Pinpoint the cell where the given text exists, returning its [X, Y] midpoint coordinate. 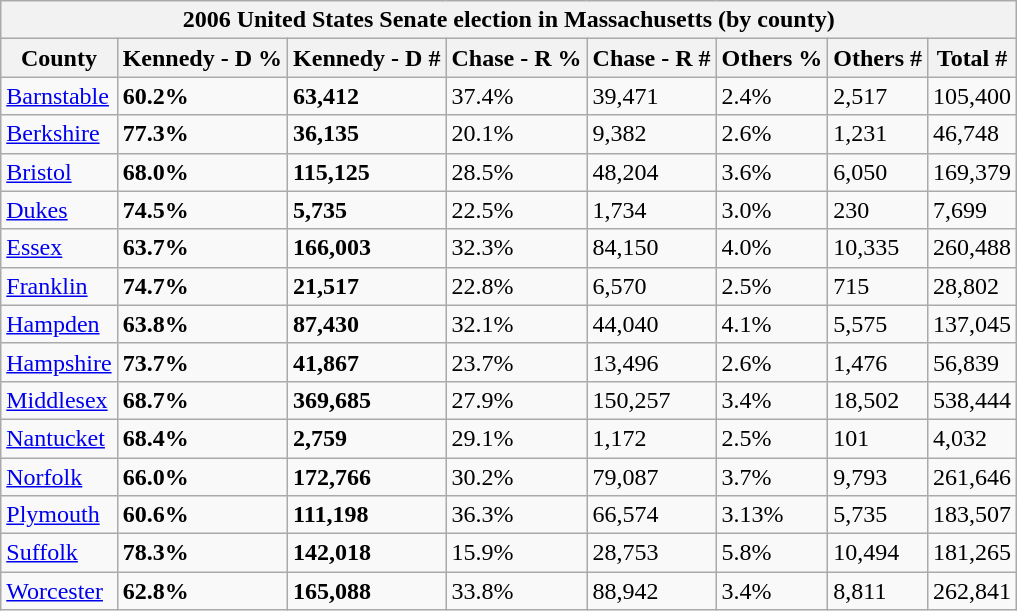
Essex [59, 248]
22.5% [516, 210]
538,444 [972, 400]
77.3% [202, 134]
3.0% [772, 210]
Norfolk [59, 477]
23.7% [516, 362]
1,231 [878, 134]
10,335 [878, 248]
66,574 [652, 515]
27.9% [516, 400]
78.3% [202, 553]
Middlesex [59, 400]
22.8% [516, 286]
74.5% [202, 210]
10,494 [878, 553]
137,045 [972, 324]
150,257 [652, 400]
60.6% [202, 515]
County [59, 58]
Barnstable [59, 96]
8,811 [878, 591]
56,839 [972, 362]
Chase - R % [516, 58]
9,793 [878, 477]
46,748 [972, 134]
115,125 [367, 172]
181,265 [972, 553]
21,517 [367, 286]
37.4% [516, 96]
183,507 [972, 515]
Plymouth [59, 515]
88,942 [652, 591]
260,488 [972, 248]
Suffolk [59, 553]
36,135 [367, 134]
4.0% [772, 248]
4,032 [972, 438]
20.1% [516, 134]
41,867 [367, 362]
63.7% [202, 248]
166,003 [367, 248]
1,172 [652, 438]
73.7% [202, 362]
1,734 [652, 210]
Hampshire [59, 362]
48,204 [652, 172]
7,699 [972, 210]
32.1% [516, 324]
33.8% [516, 591]
105,400 [972, 96]
9,382 [652, 134]
111,198 [367, 515]
44,040 [652, 324]
369,685 [367, 400]
62.8% [202, 591]
13,496 [652, 362]
3.6% [772, 172]
Hampden [59, 324]
Others % [772, 58]
2,759 [367, 438]
3.13% [772, 515]
Berkshire [59, 134]
5.8% [772, 553]
66.0% [202, 477]
1,476 [878, 362]
87,430 [367, 324]
18,502 [878, 400]
Total # [972, 58]
32.3% [516, 248]
84,150 [652, 248]
715 [878, 286]
3.7% [772, 477]
230 [878, 210]
15.9% [516, 553]
68.7% [202, 400]
30.2% [516, 477]
142,018 [367, 553]
2006 United States Senate election in Massachusetts (by county) [509, 20]
28,753 [652, 553]
2,517 [878, 96]
Kennedy - D # [367, 58]
68.0% [202, 172]
29.1% [516, 438]
169,379 [972, 172]
101 [878, 438]
262,841 [972, 591]
165,088 [367, 591]
6,570 [652, 286]
Others # [878, 58]
63,412 [367, 96]
79,087 [652, 477]
36.3% [516, 515]
Bristol [59, 172]
2.4% [772, 96]
Worcester [59, 591]
Chase - R # [652, 58]
261,646 [972, 477]
172,766 [367, 477]
6,050 [878, 172]
28,802 [972, 286]
Dukes [59, 210]
60.2% [202, 96]
63.8% [202, 324]
Nantucket [59, 438]
74.7% [202, 286]
68.4% [202, 438]
5,575 [878, 324]
4.1% [772, 324]
Kennedy - D % [202, 58]
Franklin [59, 286]
39,471 [652, 96]
28.5% [516, 172]
